Extract the (X, Y) coordinate from the center of the cell holding the provided text.  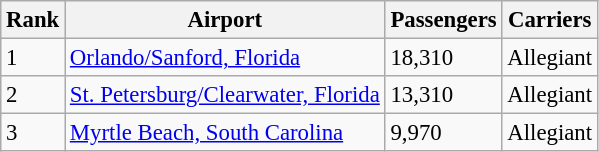
9,970 (444, 133)
18,310 (444, 58)
3 (33, 133)
1 (33, 58)
St. Petersburg/Clearwater, Florida (226, 95)
Carriers (550, 20)
Airport (226, 20)
Rank (33, 20)
2 (33, 95)
13,310 (444, 95)
Passengers (444, 20)
Myrtle Beach, South Carolina (226, 133)
Orlando/Sanford, Florida (226, 58)
